Detect which cell encompasses the target text, then output its (x, y) center coordinate. 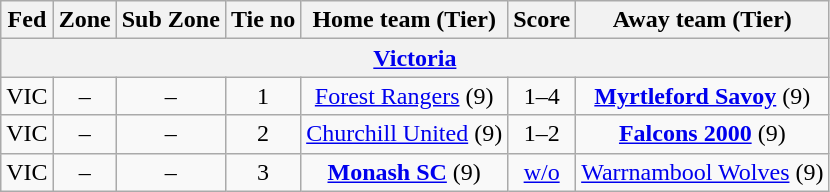
Away team (Tier) (702, 20)
Fed (27, 20)
Falcons 2000 (9) (702, 134)
1 (262, 96)
Score (542, 20)
w/o (542, 172)
Sub Zone (170, 20)
Home team (Tier) (404, 20)
Tie no (262, 20)
2 (262, 134)
Myrtleford Savoy (9) (702, 96)
1–2 (542, 134)
Monash SC (9) (404, 172)
1–4 (542, 96)
Zone (84, 20)
Churchill United (9) (404, 134)
Warrnambool Wolves (9) (702, 172)
Forest Rangers (9) (404, 96)
3 (262, 172)
Victoria (415, 58)
